Locate the cell with the specified text and output its [X, Y] center coordinate. 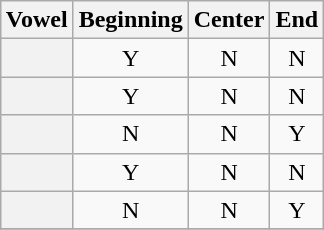
End [297, 20]
Beginning [130, 20]
Center [229, 20]
Vowel [36, 20]
